Detect which cell encompasses the target text, then output its [x, y] center coordinate. 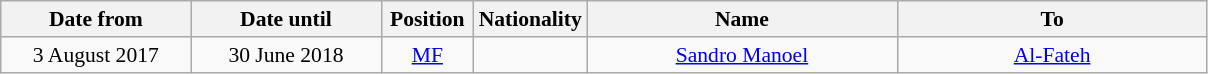
3 August 2017 [96, 55]
Name [742, 19]
30 June 2018 [286, 55]
MF [428, 55]
To [1052, 19]
Al-Fateh [1052, 55]
Position [428, 19]
Nationality [530, 19]
Date from [96, 19]
Sandro Manoel [742, 55]
Date until [286, 19]
